From the cell containing the given text, extract its center point as (x, y) coordinate. 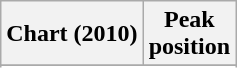
Peak position (189, 34)
Chart (2010) (72, 34)
